Detect which cell encompasses the target text, then output its [X, Y] center coordinate. 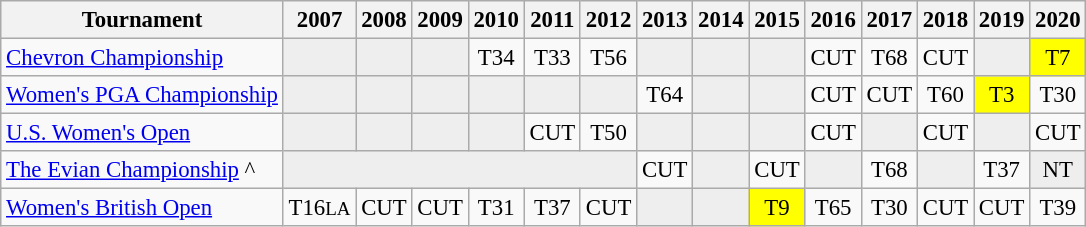
2019 [1002, 20]
T60 [945, 95]
2009 [440, 20]
2014 [721, 20]
2017 [889, 20]
2020 [1058, 20]
2011 [552, 20]
T50 [608, 133]
T3 [1002, 95]
2010 [496, 20]
T33 [552, 58]
2007 [320, 20]
2013 [665, 20]
T34 [496, 58]
Women's British Open [142, 208]
T16LA [320, 208]
2008 [384, 20]
U.S. Women's Open [142, 133]
Chevron Championship [142, 58]
2012 [608, 20]
Tournament [142, 20]
2018 [945, 20]
T39 [1058, 208]
T9 [777, 208]
T56 [608, 58]
T7 [1058, 58]
The Evian Championship ^ [142, 170]
T64 [665, 95]
T31 [496, 208]
Women's PGA Championship [142, 95]
2015 [777, 20]
2016 [833, 20]
NT [1058, 170]
T65 [833, 208]
